Extract the [x, y] coordinate from the center of the cell holding the provided text.  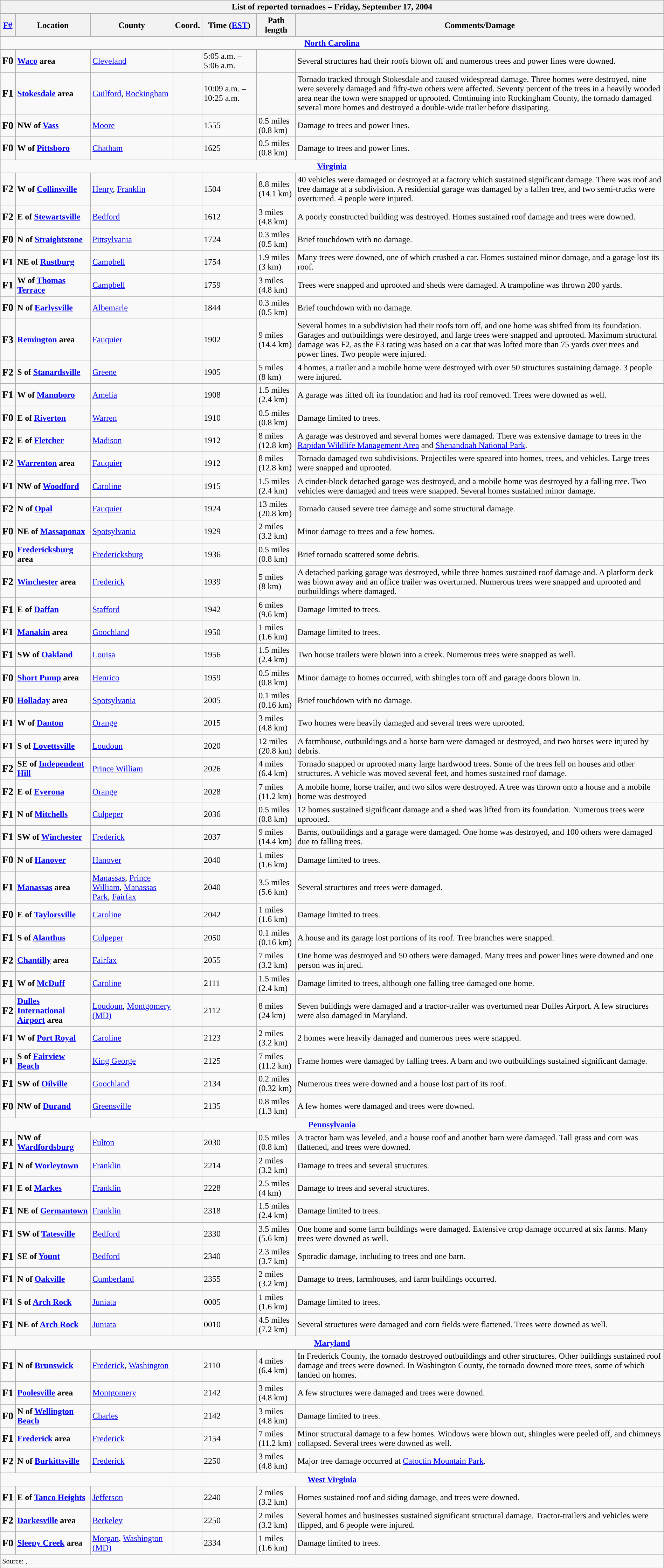
S of Stanardsville [53, 372]
Many trees were downed, one of which crushed a car. Homes sustained minor damage, and a garage lost its roof. [480, 262]
Amelia [132, 395]
N of Worleytown [53, 1165]
E of Taylorsville [53, 915]
2240 [229, 1497]
Chantilly area [53, 960]
8 miles (24 km) [276, 1010]
13 miles (20.8 km) [276, 509]
10:09 a.m. – 10:25 a.m. [229, 93]
Two homes were heavily damaged and several trees were uprooted. [480, 723]
2110 [229, 1365]
Remington area [53, 340]
2125 [229, 1060]
E of Tanco Heights [53, 1497]
2028 [229, 792]
NW of Woodford [53, 486]
Damage to trees, farmhouses, and farm buildings occurred. [480, 1279]
N of Hanover [53, 860]
A garage was lifted off its foundation and had its roof removed. Trees were downed as well. [480, 395]
2005 [229, 701]
12 miles (20.8 km) [276, 746]
SW of Oilville [53, 1084]
0.2 miles (0.32 km) [276, 1084]
Barns, outbuildings and a garage were damaged. One home was destroyed, and 100 others were damaged due to falling trees. [480, 837]
Greene [132, 372]
Poolesville area [53, 1393]
4 homes, a trailer and a mobile home were destroyed with over 50 structures sustaining damage. 3 people were injured. [480, 372]
F# [8, 25]
E of Riverton [53, 418]
Albemarle [132, 308]
Henry, Franklin [132, 189]
4.5 miles (7.2 km) [276, 1324]
NE of Arch Rock [53, 1324]
Waco area [53, 61]
2037 [229, 837]
1625 [229, 148]
1929 [229, 531]
N of Wellington Beach [53, 1415]
Fredericksburg [132, 554]
Several structures and trees were damaged. [480, 887]
W of Danton [53, 723]
2330 [229, 1233]
Path length [276, 25]
Cleveland [132, 61]
2042 [229, 915]
A few structures were damaged and trees were downed. [480, 1393]
1915 [229, 486]
Seven buildings were damaged and a tractor-trailer was overturned near Dulles Airport. A few structures were also damaged in Maryland. [480, 1010]
Pittsylvania [132, 239]
Chatham [132, 148]
SE of Independent Hill [53, 769]
One home was destroyed and 50 others were damaged. Many trees and power lines were downed and one person was injured. [480, 960]
2154 [229, 1438]
Cumberland [132, 1279]
West Virginia [332, 1479]
1.9 miles (3 km) [276, 262]
N of Earlysville [53, 308]
0.8 miles (1.3 km) [276, 1107]
E of Daffan [53, 609]
Berkeley [132, 1520]
Source: , [332, 1561]
Numerous trees were downed and a house lost part of its roof. [480, 1084]
Major tree damage occurred at Catoctin Mountain Park. [480, 1462]
Dulles International Airport area [53, 1010]
Madison [132, 440]
E of Fletcher [53, 440]
A tractor barn was leveled, and a house roof and another barn were damaged. Tall grass and corn was flattened, and trees were downed. [480, 1142]
Stokesdale area [53, 93]
2355 [229, 1279]
Stafford [132, 609]
N of Mitchells [53, 814]
S of Arch Rock [53, 1302]
Loudoun, Montgomery (MD) [132, 1010]
1844 [229, 308]
N of Oakville [53, 1279]
N of Opal [53, 509]
Greensville [132, 1107]
Manassas area [53, 887]
2228 [229, 1188]
2050 [229, 937]
2214 [229, 1165]
Tornado caused severe tree damage and some structural damage. [480, 509]
0005 [229, 1302]
W of Collinsville [53, 189]
2020 [229, 746]
NW of Vass [53, 125]
Damage limited to trees, although one falling tree damaged one home. [480, 983]
Fredericksburg area [53, 554]
Winchester area [53, 582]
County [132, 25]
Two house trailers were blown into a creek. Numerous trees were snapped as well. [480, 654]
1759 [229, 285]
6 miles (9.6 km) [276, 609]
Several structures were damaged and corn fields were flattened. Trees were downed as well. [480, 1324]
A house and its garage lost portions of its roof. Tree branches were snapped. [480, 937]
2334 [229, 1543]
1905 [229, 372]
0010 [229, 1324]
2015 [229, 723]
One home and some farm buildings were damaged. Extensive crop damage occurred at six farms. Many trees were downed as well. [480, 1233]
1936 [229, 554]
2036 [229, 814]
Minor structural damage to a few homes. Windows were blown out, shingles were peeled off, and chimneys collapsed. Several trees were downed as well. [480, 1438]
2.3 miles (3.7 km) [276, 1256]
1724 [229, 239]
N of Straightstone [53, 239]
Comments/Damage [480, 25]
5:05 a.m. – 5:06 a.m. [229, 61]
SW of Winchester [53, 837]
Moore [132, 125]
Darkesville area [53, 1520]
2055 [229, 960]
King George [132, 1060]
A mobile home, horse trailer, and two silos were destroyed. A tree was thrown onto a house and a mobile home was destroyed [480, 792]
S of Lovettsville [53, 746]
Fairfax [132, 960]
S of Alanthus [53, 937]
Short Pump area [53, 678]
8.8 miles (14.1 km) [276, 189]
Jefferson [132, 1497]
S of Fairview Beach [53, 1060]
SE of Yount [53, 1256]
Several structures had their roofs blown off and numerous trees and power lines were downed. [480, 61]
Pennsylvania [332, 1125]
SW of Tatesville [53, 1233]
1910 [229, 418]
1902 [229, 340]
A few homes were damaged and trees were downed. [480, 1107]
Warren [132, 418]
1612 [229, 216]
2112 [229, 1010]
Manakin area [53, 632]
NE of Germantown [53, 1211]
Tornado damaged two subdivisions. Projectiles were speared into homes, trees, and vehicles. Large trees were snapped and uprooted. [480, 463]
Warrenton area [53, 463]
Sleepy Creek area [53, 1543]
Homes sustained roof and siding damage, and trees were downed. [480, 1497]
SW of Oakland [53, 654]
1924 [229, 509]
Manassas, Prince William, Manassas Park, Fairfax [132, 887]
2111 [229, 983]
Virginia [332, 166]
E of Stewartsville [53, 216]
Charles [132, 1415]
W of McDuff [53, 983]
Frederick area [53, 1438]
NW of Wardfordsburg [53, 1142]
1942 [229, 609]
N of Brunswick [53, 1365]
Holladay area [53, 701]
2026 [229, 769]
N of Burkittsville [53, 1462]
A poorly constructed building was destroyed. Homes sustained roof damage and trees were downed. [480, 216]
NW of Durand [53, 1107]
12 homes sustained significant damage and a shed was lifted from its foundation. Numerous trees were uprooted. [480, 814]
2123 [229, 1038]
Coord. [187, 25]
2 homes were heavily damaged and numerous trees were snapped. [480, 1038]
Minor damage to trees and a few homes. [480, 531]
NE of Rustburg [53, 262]
F3 [8, 340]
Location [53, 25]
1956 [229, 654]
Guilford, Rockingham [132, 93]
Henrico [132, 678]
W of Mannboro [53, 395]
2.5 miles (4 km) [276, 1188]
Montgomery [132, 1393]
1754 [229, 262]
W of Thomas Terrace [53, 285]
Minor damage to homes occurred, with shingles torn off and garage doors blown in. [480, 678]
2030 [229, 1142]
NE of Massaponax [53, 531]
Fulton [132, 1142]
Several homes and businesses sustained significant structural damage. Tractor-trailers and vehicles were flipped, and 6 people were injured. [480, 1520]
2318 [229, 1211]
Prince William [132, 769]
Time (EST) [229, 25]
Frederick, Washington [132, 1365]
Frame homes were damaged by falling trees. A barn and two outbuildings sustained significant damage. [480, 1060]
1908 [229, 395]
E of Everona [53, 792]
1504 [229, 189]
W of Port Royal [53, 1038]
E of Markes [53, 1188]
Maryland [332, 1343]
Brief tornado scattered some debris. [480, 554]
Loudoun [132, 746]
Morgan, Washington (MD) [132, 1543]
7 miles (3.2 km) [276, 960]
Hanover [132, 860]
List of reported tornadoes – Friday, September 17, 2004 [332, 7]
Trees were snapped and uprooted and sheds were damaged. A trampoline was thrown 200 yards. [480, 285]
Louisa [132, 654]
Sporadic damage, including to trees and one barn. [480, 1256]
1555 [229, 125]
North Carolina [332, 43]
1950 [229, 632]
A farmhouse, outbuildings and a horse barn were damaged or destroyed, and two horses were injured by debris. [480, 746]
1959 [229, 678]
2135 [229, 1107]
W of Pittsboro [53, 148]
2134 [229, 1084]
2340 [229, 1256]
1939 [229, 582]
